Capture the cell that displays the provided text and extract its (x, y) central coordinate. 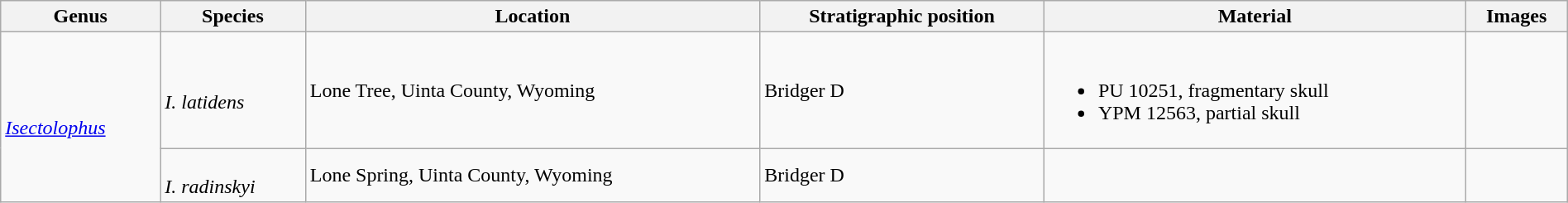
Genus (81, 17)
Species (233, 17)
I. latidens (233, 90)
Isectolophus (81, 118)
Material (1255, 17)
Images (1517, 17)
Lone Tree, Uinta County, Wyoming (533, 90)
Location (533, 17)
I. radinskyi (233, 176)
Lone Spring, Uinta County, Wyoming (533, 176)
PU 10251, fragmentary skullYPM 12563, partial skull (1255, 90)
Stratigraphic position (902, 17)
